Return the (x, y) coordinate for the center point of the cell that contains the specified text.  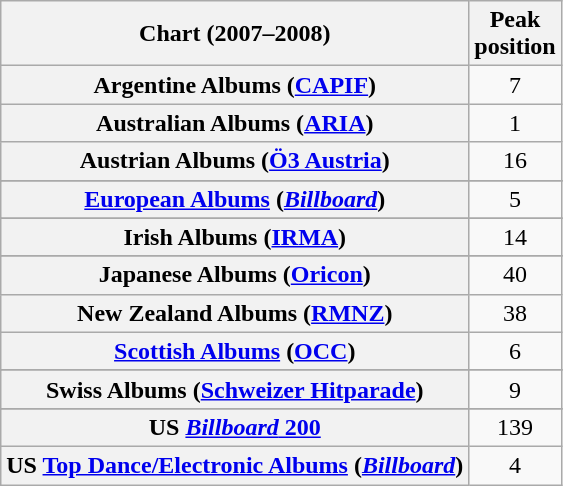
Swiss Albums (Schweizer Hitparade) (235, 389)
139 (515, 427)
38 (515, 313)
Chart (2007–2008) (235, 34)
40 (515, 275)
US Top Dance/Electronic Albums (Billboard) (235, 465)
4 (515, 465)
Argentine Albums (CAPIF) (235, 85)
European Albums (Billboard) (235, 199)
16 (515, 161)
Irish Albums (IRMA) (235, 237)
6 (515, 351)
Scottish Albums (OCC) (235, 351)
US Billboard 200 (235, 427)
Japanese Albums (Oricon) (235, 275)
1 (515, 123)
New Zealand Albums (RMNZ) (235, 313)
7 (515, 85)
5 (515, 199)
Austrian Albums (Ö3 Austria) (235, 161)
Australian Albums (ARIA) (235, 123)
Peakposition (515, 34)
9 (515, 389)
14 (515, 237)
